Return [x, y] of the center of cell containing provided text 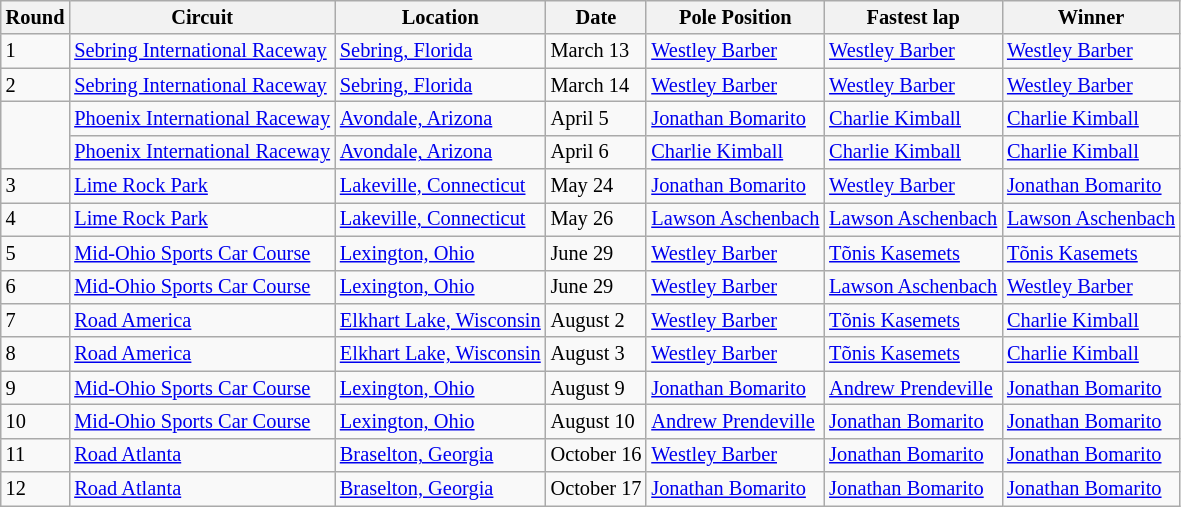
April 5 [596, 118]
Circuit [202, 17]
2 [36, 85]
5 [36, 253]
May 26 [596, 219]
7 [36, 320]
12 [36, 489]
March 13 [596, 51]
Pole Position [735, 17]
9 [36, 388]
October 16 [596, 455]
August 10 [596, 421]
6 [36, 287]
4 [36, 219]
Winner [1091, 17]
August 3 [596, 354]
11 [36, 455]
April 6 [596, 152]
Location [440, 17]
Round [36, 17]
8 [36, 354]
Date [596, 17]
October 17 [596, 489]
1 [36, 51]
May 24 [596, 186]
10 [36, 421]
August 9 [596, 388]
Fastest lap [913, 17]
August 2 [596, 320]
March 14 [596, 85]
3 [36, 186]
